Determine the [X, Y] coordinate at the center of the cell enclosing the given text.  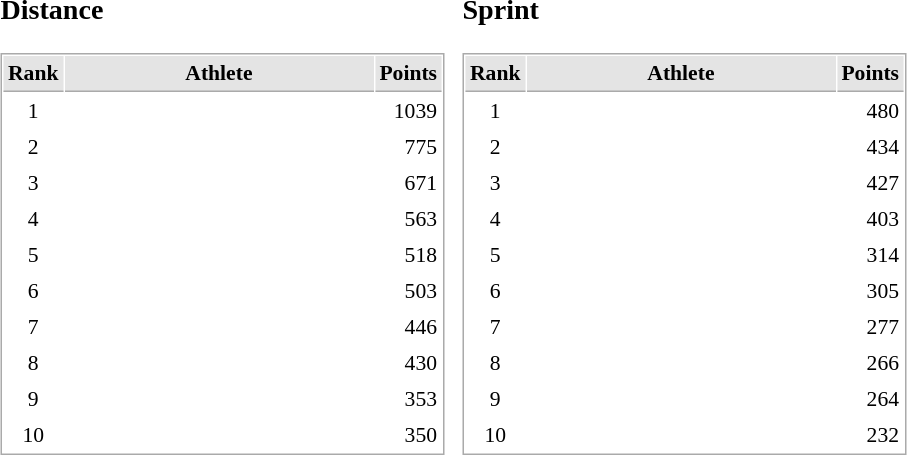
427 [870, 183]
1039 [408, 111]
775 [408, 147]
434 [870, 147]
277 [870, 327]
430 [408, 363]
264 [870, 399]
350 [408, 435]
480 [870, 111]
266 [870, 363]
671 [408, 183]
353 [408, 399]
305 [870, 291]
232 [870, 435]
403 [870, 219]
314 [870, 255]
518 [408, 255]
563 [408, 219]
446 [408, 327]
503 [408, 291]
